From the cell containing the given text, extract its center point as (x, y) coordinate. 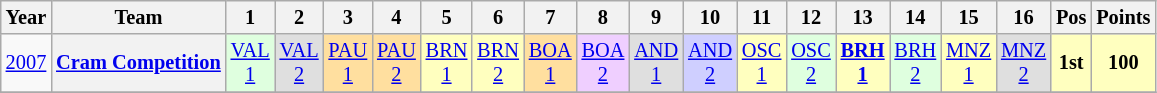
Team (138, 17)
11 (762, 17)
PAU2 (396, 63)
PAU1 (348, 63)
1 (250, 17)
MNZ1 (968, 63)
9 (656, 17)
VAL1 (250, 63)
15 (968, 17)
2 (300, 17)
Cram Competition (138, 63)
7 (550, 17)
BRN2 (498, 63)
BRH1 (863, 63)
BOA2 (604, 63)
8 (604, 17)
AND2 (710, 63)
BRH2 (916, 63)
100 (1123, 63)
Year (26, 17)
10 (710, 17)
MNZ2 (1024, 63)
Points (1123, 17)
14 (916, 17)
4 (396, 17)
6 (498, 17)
5 (447, 17)
OSC1 (762, 63)
3 (348, 17)
AND1 (656, 63)
2007 (26, 63)
16 (1024, 17)
Pos (1071, 17)
13 (863, 17)
VAL2 (300, 63)
OSC2 (810, 63)
12 (810, 17)
BRN1 (447, 63)
1st (1071, 63)
BOA1 (550, 63)
